For the text-containing cell, return its midpoint in (X, Y) coordinate format. 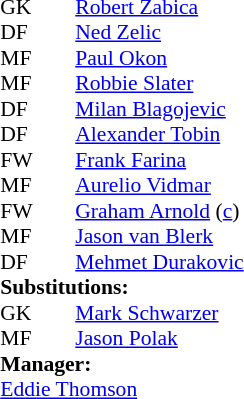
Paul Okon (159, 58)
Substitutions: (122, 287)
Mehmet Durakovic (159, 262)
Graham Arnold (c) (159, 211)
Milan Blagojevic (159, 109)
Jason Polak (159, 339)
Robbie Slater (159, 83)
Jason van Blerk (159, 237)
Aurelio Vidmar (159, 185)
Mark Schwarzer (159, 313)
Ned Zelic (159, 33)
Frank Farina (159, 160)
GK (19, 313)
Manager: (122, 364)
Alexander Tobin (159, 135)
